Extract the (X, Y) coordinate from the center of the cell holding the provided text.  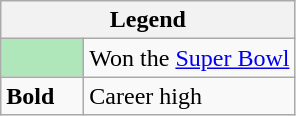
Bold (42, 96)
Won the Super Bowl (190, 58)
Career high (190, 96)
Legend (148, 20)
